Identify which cell holds the provided text, then report its (X, Y) central coordinate. 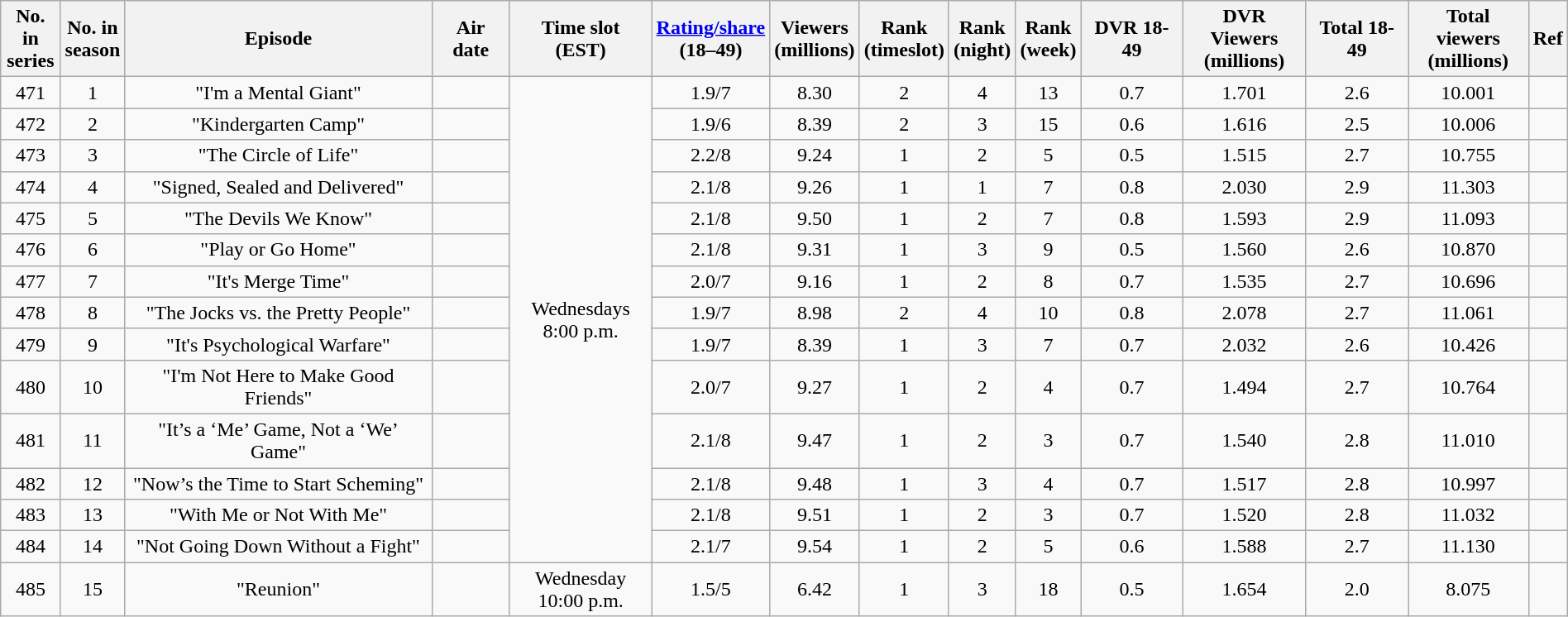
473 (31, 155)
Wednesday 10:00 p.m. (581, 589)
"The Circle of Life" (278, 155)
2.078 (1244, 313)
Time slot (EST) (581, 39)
478 (31, 313)
474 (31, 187)
"Signed, Sealed and Delivered" (278, 187)
Total 18-49 (1357, 39)
11.303 (1468, 187)
2.5 (1357, 124)
Rank(timeslot) (904, 39)
9.26 (815, 187)
9.24 (815, 155)
1.535 (1244, 281)
10.006 (1468, 124)
11.032 (1468, 515)
Rank(night) (982, 39)
18 (1049, 589)
"Not Going Down Without a Fight" (278, 547)
9.51 (815, 515)
10.764 (1468, 387)
481 (31, 440)
485 (31, 589)
"It's Merge Time" (278, 281)
1.616 (1244, 124)
1.654 (1244, 589)
8.075 (1468, 589)
471 (31, 93)
"With Me or Not With Me" (278, 515)
10.696 (1468, 281)
"Reunion" (278, 589)
2.2/8 (711, 155)
Episode (278, 39)
1.560 (1244, 250)
"I'm a Mental Giant" (278, 93)
1.494 (1244, 387)
"I'm Not Here to Make Good Friends" (278, 387)
484 (31, 547)
9.16 (815, 281)
1.520 (1244, 515)
12 (93, 484)
8.98 (815, 313)
10.426 (1468, 344)
No. inseries (31, 39)
1.701 (1244, 93)
"Play or Go Home" (278, 250)
DVR Viewers(millions) (1244, 39)
Viewers(millions) (815, 39)
DVR 18-49 (1131, 39)
11.061 (1468, 313)
6.42 (815, 589)
1.517 (1244, 484)
6 (93, 250)
"Kindergarten Camp" (278, 124)
"Now’s the Time to Start Scheming" (278, 484)
10.870 (1468, 250)
"It's Psychological Warfare" (278, 344)
9.27 (815, 387)
Wednesdays8:00 p.m. (581, 319)
2.032 (1244, 344)
1.588 (1244, 547)
"It’s a ‘Me’ Game, Not a ‘We’ Game" (278, 440)
477 (31, 281)
11 (93, 440)
2.1/7 (711, 547)
483 (31, 515)
482 (31, 484)
10.755 (1468, 155)
1.9/6 (711, 124)
9.54 (815, 547)
1.540 (1244, 440)
480 (31, 387)
Rating/share(18–49) (711, 39)
10.001 (1468, 93)
1.515 (1244, 155)
11.093 (1468, 218)
2.0 (1357, 589)
11.130 (1468, 547)
9.50 (815, 218)
1.5/5 (711, 589)
"The Devils We Know" (278, 218)
10.997 (1468, 484)
"The Jocks vs. the Pretty People" (278, 313)
479 (31, 344)
1.593 (1244, 218)
472 (31, 124)
Rank(week) (1049, 39)
Total viewers(millions) (1468, 39)
9.31 (815, 250)
9.48 (815, 484)
Ref (1548, 39)
9.47 (815, 440)
No. inseason (93, 39)
Air date (471, 39)
2.030 (1244, 187)
14 (93, 547)
11.010 (1468, 440)
8.30 (815, 93)
475 (31, 218)
476 (31, 250)
